Detect which cell encompasses the target text, then output its [X, Y] center coordinate. 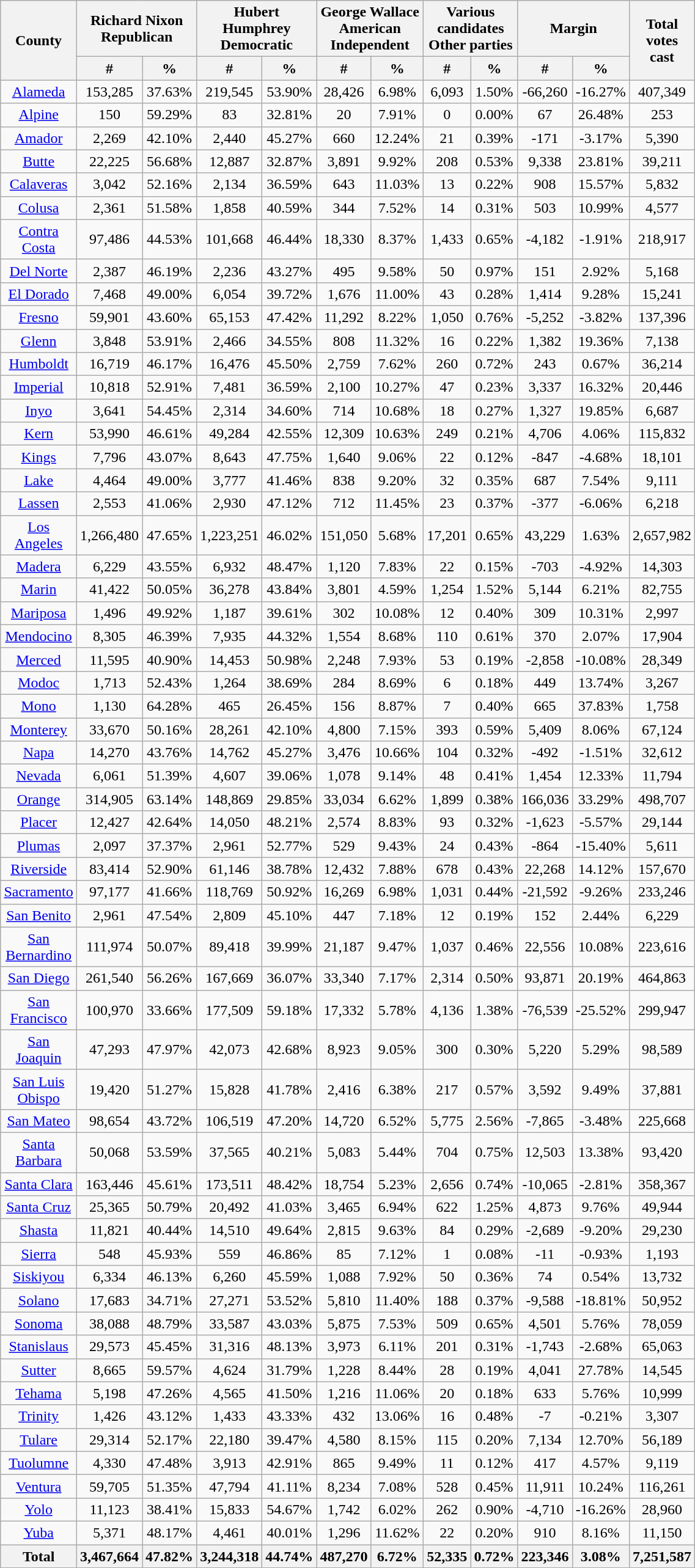
7,134 [545, 1440]
13.06% [397, 1416]
110 [447, 636]
111,974 [110, 947]
299,947 [662, 1009]
16,719 [110, 364]
20,446 [662, 387]
0.28% [494, 294]
Contra Costa [39, 240]
Marin [39, 590]
6,334 [110, 1277]
21 [447, 138]
44.74% [290, 1556]
41,422 [110, 590]
-2.68% [600, 1347]
Glenn [39, 340]
49,944 [662, 1207]
11,595 [110, 659]
37.83% [600, 706]
0.90% [494, 1509]
26.48% [600, 115]
116,261 [662, 1486]
201 [447, 1347]
47.20% [290, 1121]
7.62% [397, 364]
15.57% [600, 185]
50,952 [662, 1300]
5.29% [600, 1050]
47.82% [170, 1556]
47.12% [290, 504]
503 [545, 208]
43 [447, 294]
8,923 [344, 1050]
51.58% [170, 208]
7.18% [397, 915]
0 [447, 115]
34.60% [290, 411]
17,201 [447, 535]
San Mateo [39, 1121]
42.64% [170, 822]
-16.27% [600, 92]
0.15% [494, 566]
33,340 [344, 978]
2,657,982 [662, 535]
41.03% [290, 1207]
7,251,587 [662, 1556]
10,999 [662, 1393]
15,828 [230, 1089]
5,371 [110, 1533]
8,665 [110, 1370]
18,754 [344, 1184]
2,134 [230, 185]
8.68% [397, 636]
6.02% [397, 1509]
39.06% [290, 776]
19.36% [600, 340]
838 [344, 480]
1.52% [494, 590]
163,446 [110, 1184]
7.08% [397, 1486]
2,930 [230, 504]
San Joaquin [39, 1050]
9.58% [397, 271]
-1,743 [545, 1347]
41.46% [290, 480]
4.06% [600, 434]
Yolo [39, 1509]
12.24% [397, 138]
39.99% [290, 947]
48.21% [290, 822]
1,426 [110, 1416]
8,234 [344, 1486]
528 [447, 1486]
865 [344, 1463]
1,037 [447, 947]
7,481 [230, 387]
43.03% [290, 1324]
52.43% [170, 683]
-703 [545, 566]
Total [39, 1556]
41.66% [170, 892]
21,187 [344, 947]
18,101 [662, 457]
15,241 [662, 294]
39.61% [290, 613]
1,031 [447, 892]
14,545 [662, 1370]
39,211 [662, 161]
53.52% [290, 1300]
59,901 [110, 317]
-3.17% [600, 138]
59.57% [170, 1370]
4,565 [230, 1393]
0.76% [494, 317]
47,794 [230, 1486]
48.47% [290, 566]
8,305 [110, 636]
Mono [39, 706]
24 [447, 846]
8.15% [397, 1440]
0.00% [494, 115]
9.43% [397, 846]
56.68% [170, 161]
-4,710 [545, 1509]
218,917 [662, 240]
2.56% [494, 1121]
7.53% [397, 1324]
43.72% [170, 1121]
6.72% [397, 1556]
10.66% [397, 753]
910 [545, 1533]
150 [110, 115]
4,041 [545, 1370]
10.24% [600, 1486]
Del Norte [39, 271]
Placer [39, 822]
46.61% [170, 434]
370 [545, 636]
6.11% [397, 1347]
64.28% [170, 706]
7,796 [110, 457]
243 [545, 364]
38,088 [110, 1324]
302 [344, 613]
2,387 [110, 271]
25,365 [110, 1207]
36.07% [290, 978]
8.16% [600, 1533]
6,061 [110, 776]
11.45% [397, 504]
27,271 [230, 1300]
0.54% [600, 1277]
3,244,318 [230, 1556]
97,177 [110, 892]
908 [545, 185]
Santa Clara [39, 1184]
31.79% [290, 1370]
14,720 [344, 1121]
5,611 [662, 846]
0.08% [494, 1254]
42.68% [290, 1050]
3,307 [662, 1416]
Nevada [39, 776]
548 [110, 1254]
50.79% [170, 1207]
33,587 [230, 1324]
2,997 [662, 613]
0.36% [494, 1277]
5,775 [447, 1121]
2,574 [344, 822]
3,592 [545, 1089]
219,545 [230, 92]
Madera [39, 566]
16,269 [344, 892]
47.48% [170, 1463]
Various candidatesOther parties [471, 29]
1,899 [447, 799]
8,643 [230, 457]
48.13% [290, 1347]
3.08% [600, 1556]
1,216 [344, 1393]
309 [545, 613]
93,871 [545, 978]
50.05% [170, 590]
Margin [573, 29]
5,144 [545, 590]
9,111 [662, 480]
0.50% [494, 978]
43.76% [170, 753]
83,414 [110, 869]
7.93% [397, 659]
54.45% [170, 411]
32.87% [290, 161]
32.81% [290, 115]
-11 [545, 1254]
13.74% [600, 683]
407,349 [662, 92]
0.46% [494, 947]
7.15% [397, 729]
Shasta [39, 1231]
Total votes cast [662, 40]
5.44% [397, 1152]
151,050 [344, 535]
37.37% [170, 846]
93 [447, 822]
11,794 [662, 776]
45.10% [290, 915]
0.59% [494, 729]
4,580 [344, 1440]
47.42% [290, 317]
465 [230, 706]
6,932 [230, 566]
9.06% [397, 457]
San Luis Obispo [39, 1089]
Tulare [39, 1440]
16,476 [230, 364]
53.90% [290, 92]
34.55% [290, 340]
14 [447, 208]
Modoc [39, 683]
118,769 [230, 892]
22,268 [545, 869]
22,180 [230, 1440]
6,260 [230, 1277]
42,073 [230, 1050]
0.74% [494, 1184]
1,187 [230, 613]
20.19% [600, 978]
14,270 [110, 753]
36,214 [662, 364]
12,309 [344, 434]
-2,858 [545, 659]
-7,865 [545, 1121]
4,706 [545, 434]
38.78% [290, 869]
3,891 [344, 161]
Trinity [39, 1416]
Sutter [39, 1370]
Lake [39, 480]
9.28% [600, 294]
0.53% [494, 161]
41.50% [290, 1393]
529 [344, 846]
12.33% [600, 776]
314,905 [110, 799]
6,687 [662, 411]
1,858 [230, 208]
1,713 [110, 683]
46.86% [290, 1254]
98,654 [110, 1121]
28,426 [344, 92]
46.44% [290, 240]
43.33% [290, 1416]
704 [447, 1152]
6.38% [397, 1089]
-66,260 [545, 92]
Santa Barbara [39, 1152]
7.91% [397, 115]
-4.92% [600, 566]
0.45% [494, 1486]
0.35% [494, 480]
-9.26% [600, 892]
39.47% [290, 1440]
-864 [545, 846]
-16.26% [600, 1509]
52.77% [290, 846]
2,466 [230, 340]
-9,588 [545, 1300]
Calaveras [39, 185]
3,801 [344, 590]
5.68% [397, 535]
13 [447, 185]
Stanislaus [39, 1347]
9,338 [545, 161]
0.97% [494, 271]
0.61% [494, 636]
10.27% [397, 387]
45.50% [290, 364]
Alameda [39, 92]
38.41% [170, 1509]
-3.48% [600, 1121]
-492 [545, 753]
14,762 [230, 753]
253 [662, 115]
8.37% [397, 240]
6.52% [397, 1121]
4,330 [110, 1463]
36,278 [230, 590]
3,476 [344, 753]
33,034 [344, 799]
-1.91% [600, 240]
2,236 [230, 271]
11,911 [545, 1486]
45.61% [170, 1184]
2,656 [447, 1184]
County [39, 40]
San Diego [39, 978]
3,641 [110, 411]
43.60% [170, 317]
32 [447, 480]
50.98% [290, 659]
67,124 [662, 729]
5,875 [344, 1324]
48.79% [170, 1324]
40.01% [290, 1533]
1.50% [494, 92]
11 [447, 1463]
0.75% [494, 1152]
5,390 [662, 138]
1,742 [344, 1509]
Ventura [39, 1486]
3,042 [110, 185]
1 [447, 1254]
-847 [545, 457]
26.45% [290, 706]
4,607 [230, 776]
1,758 [662, 706]
45.45% [170, 1347]
46.13% [170, 1277]
3,973 [344, 1347]
52.17% [170, 1440]
-5.57% [600, 822]
1,676 [344, 294]
29,230 [662, 1231]
166,036 [545, 799]
5,810 [344, 1300]
7.88% [397, 869]
52,335 [447, 1556]
47.26% [170, 1393]
449 [545, 683]
11.40% [397, 1300]
11.62% [397, 1533]
San Bernardino [39, 947]
1,382 [545, 340]
643 [344, 185]
2.44% [600, 915]
22,225 [110, 161]
495 [344, 271]
Yuba [39, 1533]
Solano [39, 1300]
-18.81% [600, 1300]
52.90% [170, 869]
-0.21% [600, 1416]
7,935 [230, 636]
249 [447, 434]
1.25% [494, 1207]
8.69% [397, 683]
4,577 [662, 208]
11,123 [110, 1509]
233,246 [662, 892]
Monterey [39, 729]
1,296 [344, 1533]
344 [344, 208]
47,293 [110, 1050]
33.29% [600, 799]
6.62% [397, 799]
37,881 [662, 1089]
41.11% [290, 1486]
5,198 [110, 1393]
4,464 [110, 480]
34.71% [170, 1300]
29,573 [110, 1347]
10.63% [397, 434]
12,427 [110, 822]
101,668 [230, 240]
9,119 [662, 1463]
2.07% [600, 636]
San Benito [39, 915]
Orange [39, 799]
5.78% [397, 1009]
115,832 [662, 434]
29,144 [662, 822]
17,332 [344, 1009]
23.81% [600, 161]
11.32% [397, 340]
Butte [39, 161]
38.69% [290, 683]
9.47% [397, 947]
2,809 [230, 915]
262 [447, 1509]
6,054 [230, 294]
50.16% [170, 729]
115 [447, 1440]
5,832 [662, 185]
622 [447, 1207]
712 [344, 504]
1,266,480 [110, 535]
11.06% [397, 1393]
3,777 [230, 480]
177,509 [230, 1009]
44.53% [170, 240]
6,093 [447, 92]
85 [344, 1254]
20,492 [230, 1207]
1,414 [545, 294]
12,503 [545, 1152]
-3.82% [600, 317]
-21,592 [545, 892]
3,913 [230, 1463]
-0.93% [600, 1254]
50,068 [110, 1152]
14,050 [230, 822]
1,327 [545, 411]
2,416 [344, 1089]
46.02% [290, 535]
33.66% [170, 1009]
0.44% [494, 892]
2,269 [110, 138]
93,420 [662, 1152]
0.39% [494, 138]
Napa [39, 753]
10.31% [600, 613]
43.12% [170, 1416]
El Dorado [39, 294]
14,303 [662, 566]
660 [344, 138]
74 [545, 1277]
2,440 [230, 138]
-10,065 [545, 1184]
7.52% [397, 208]
417 [545, 1463]
0.48% [494, 1416]
9.20% [397, 480]
59,705 [110, 1486]
43.84% [290, 590]
9.63% [397, 1231]
Colusa [39, 208]
5,409 [545, 729]
0.67% [600, 364]
106,519 [230, 1121]
0.41% [494, 776]
Sierra [39, 1254]
-76,539 [545, 1009]
98,589 [662, 1050]
89,418 [230, 947]
42.55% [290, 434]
83 [230, 115]
3,848 [110, 340]
148,869 [230, 799]
15,833 [230, 1509]
Alpine [39, 115]
2,248 [344, 659]
Merced [39, 659]
393 [447, 729]
29.85% [290, 799]
51.27% [170, 1089]
8.22% [397, 317]
1,120 [344, 566]
217 [447, 1089]
14,510 [230, 1231]
37.63% [170, 92]
19.85% [600, 411]
46.17% [170, 364]
3,467,664 [110, 1556]
284 [344, 683]
28,261 [230, 729]
45.59% [290, 1277]
82,755 [662, 590]
53,990 [110, 434]
1,078 [344, 776]
Richard NixonRepublican [137, 29]
-1.51% [600, 753]
208 [447, 161]
Hubert HumphreyDemocratic [257, 29]
46.19% [170, 271]
4,136 [447, 1009]
47.97% [170, 1050]
52.91% [170, 387]
8.87% [397, 706]
188 [447, 1300]
48.42% [290, 1184]
1,640 [344, 457]
1,496 [110, 613]
9.92% [397, 161]
5,083 [344, 1152]
7,138 [662, 340]
0.27% [494, 411]
13,732 [662, 1277]
54.67% [290, 1509]
678 [447, 869]
11.00% [397, 294]
33,670 [110, 729]
156 [344, 706]
17,683 [110, 1300]
Imperial [39, 387]
23 [447, 504]
40.90% [170, 659]
18,330 [344, 240]
-4.68% [600, 457]
9.05% [397, 1050]
1,050 [447, 317]
40.59% [290, 208]
6.21% [600, 590]
22,556 [545, 947]
7.83% [397, 566]
78,059 [662, 1324]
151 [545, 271]
12,887 [230, 161]
10,818 [110, 387]
1,228 [344, 1370]
43.55% [170, 566]
5,220 [545, 1050]
Lassen [39, 504]
1,264 [230, 683]
47.65% [170, 535]
37,565 [230, 1152]
44.32% [290, 636]
4.57% [600, 1463]
Fresno [39, 317]
2,553 [110, 504]
2,361 [110, 208]
47 [447, 387]
51.39% [170, 776]
1,130 [110, 706]
31,316 [230, 1347]
Los Angeles [39, 535]
-15.40% [600, 846]
5.23% [397, 1184]
223,616 [662, 947]
633 [545, 1393]
49,284 [230, 434]
-4,182 [545, 240]
43.27% [290, 271]
-7 [545, 1416]
4,501 [545, 1324]
46.39% [170, 636]
8.44% [397, 1370]
49.92% [170, 613]
7.12% [397, 1254]
9.14% [397, 776]
223,346 [545, 1556]
Mendocino [39, 636]
153,285 [110, 92]
260 [447, 364]
1,193 [662, 1254]
3,267 [662, 683]
San Francisco [39, 1009]
1,223,251 [230, 535]
Plumas [39, 846]
Riverside [39, 869]
40.21% [290, 1152]
39.72% [290, 294]
52.16% [170, 185]
Kings [39, 457]
65,063 [662, 1347]
11,150 [662, 1533]
53.91% [170, 340]
Tuolumne [39, 1463]
0.57% [494, 1089]
47.75% [290, 457]
29,314 [110, 1440]
43,229 [545, 535]
6,218 [662, 504]
487,270 [344, 1556]
157,670 [662, 869]
7,468 [110, 294]
14,453 [230, 659]
51.35% [170, 1486]
0.23% [494, 387]
Siskiyou [39, 1277]
59.29% [170, 115]
137,396 [662, 317]
1.63% [600, 535]
-377 [545, 504]
2,815 [344, 1231]
4.59% [397, 590]
358,367 [662, 1184]
5,168 [662, 271]
-2.81% [600, 1184]
Amador [39, 138]
59.18% [290, 1009]
4,624 [230, 1370]
28,349 [662, 659]
-9.20% [600, 1231]
-171 [545, 138]
65,153 [230, 317]
2.92% [600, 271]
2,100 [344, 387]
261,540 [110, 978]
50.07% [170, 947]
Kern [39, 434]
14.12% [600, 869]
40.44% [170, 1231]
100,970 [110, 1009]
49.64% [290, 1231]
32,612 [662, 753]
498,707 [662, 799]
67 [545, 115]
4,873 [545, 1207]
Humboldt [39, 364]
665 [545, 706]
464,863 [662, 978]
687 [545, 480]
1.38% [494, 1009]
Tehama [39, 1393]
41.06% [170, 504]
47.54% [170, 915]
8.06% [600, 729]
0.21% [494, 434]
-25.52% [600, 1009]
4,461 [230, 1533]
1,554 [344, 636]
0.29% [494, 1231]
6 [447, 683]
167,669 [230, 978]
17,904 [662, 636]
-10.08% [600, 659]
559 [230, 1254]
48 [447, 776]
1,254 [447, 590]
16.32% [600, 387]
7.92% [397, 1277]
2,097 [110, 846]
50.92% [290, 892]
6.94% [397, 1207]
-6.06% [600, 504]
7 [447, 706]
11,821 [110, 1231]
3,337 [545, 387]
Sacramento [39, 892]
18 [447, 411]
27.78% [600, 1370]
225,668 [662, 1121]
1,454 [545, 776]
Inyo [39, 411]
53.59% [170, 1152]
97,486 [110, 240]
Santa Cruz [39, 1207]
61,146 [230, 869]
19,420 [110, 1089]
11.03% [397, 185]
12.70% [600, 1440]
300 [447, 1050]
4,800 [344, 729]
11,292 [344, 317]
509 [447, 1324]
-2,689 [545, 1231]
10.99% [600, 208]
41.78% [290, 1089]
3,465 [344, 1207]
53 [447, 659]
45.93% [170, 1254]
432 [344, 1416]
0.38% [494, 799]
0.30% [494, 1050]
8.83% [397, 822]
-5,252 [545, 317]
2,759 [344, 364]
56,189 [662, 1440]
104 [447, 753]
28,960 [662, 1509]
13.38% [600, 1152]
28 [447, 1370]
12,432 [344, 869]
Sonoma [39, 1324]
7.54% [600, 480]
9.76% [600, 1207]
1,088 [344, 1277]
808 [344, 340]
-1,623 [545, 822]
714 [344, 411]
43.07% [170, 457]
10.68% [397, 411]
63.14% [170, 799]
56.26% [170, 978]
7.17% [397, 978]
84 [447, 1231]
173,511 [230, 1184]
Mariposa [39, 613]
447 [344, 915]
42.91% [290, 1463]
George WallaceAmerican Independent [370, 29]
48.17% [170, 1533]
152 [545, 915]
